Capture the cell that displays the provided text and extract its (x, y) central coordinate. 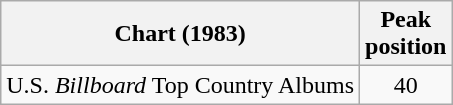
40 (406, 85)
Peakposition (406, 34)
Chart (1983) (180, 34)
U.S. Billboard Top Country Albums (180, 85)
